Identify which cell holds the provided text, then report its [x, y] central coordinate. 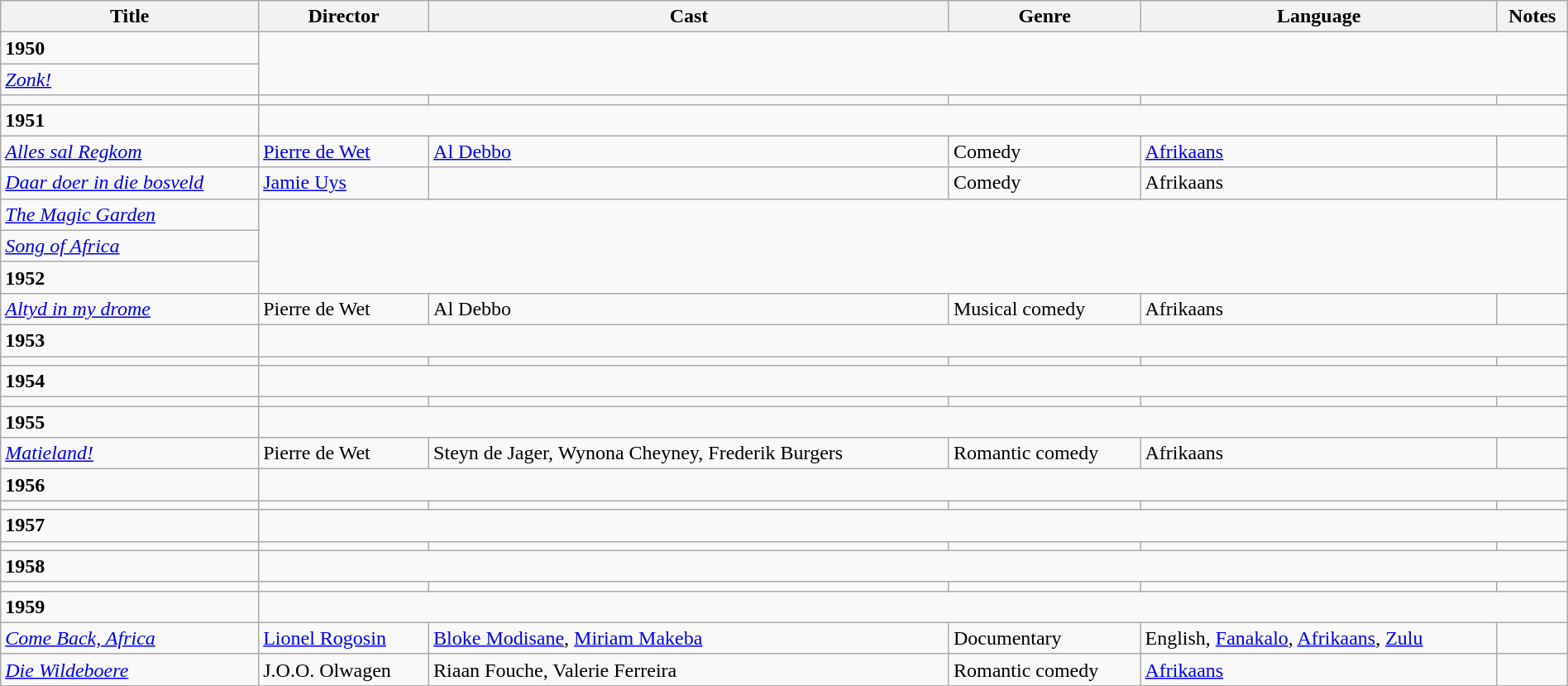
Riaan Fouche, Valerie Ferreira [690, 669]
Director [344, 17]
Come Back, Africa [130, 638]
Steyn de Jager, Wynona Cheyney, Frederik Burgers [690, 453]
English, Fanakalo, Afrikaans, Zulu [1318, 638]
Altyd in my drome [130, 309]
Song of Africa [130, 246]
J.O.O. Olwagen [344, 669]
Lionel Rogosin [344, 638]
Notes [1532, 17]
Language [1318, 17]
Musical comedy [1045, 309]
Cast [690, 17]
Title [130, 17]
1956 [130, 485]
Matieland! [130, 453]
Daar doer in die bosveld [130, 183]
1958 [130, 566]
1955 [130, 422]
1957 [130, 525]
Alles sal Regkom [130, 151]
Zonk! [130, 79]
1959 [130, 607]
1952 [130, 277]
Die Wildeboere [130, 669]
Jamie Uys [344, 183]
Documentary [1045, 638]
Genre [1045, 17]
1950 [130, 48]
1951 [130, 120]
Bloke Modisane, Miriam Makeba [690, 638]
1953 [130, 340]
The Magic Garden [130, 214]
1954 [130, 381]
